Locate the cell with the specified text and output its [X, Y] center coordinate. 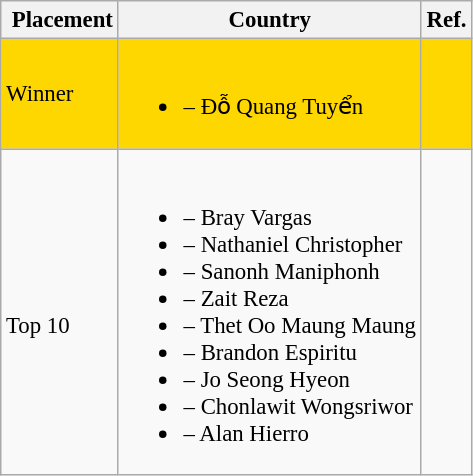
Top 10 [60, 312]
Placement [60, 20]
Ref. [446, 20]
– Đỗ Quang Tuyển [270, 94]
Country [270, 20]
Winner [60, 94]
